Find where the given text appears and provide that cell's center as (x, y) coordinate. 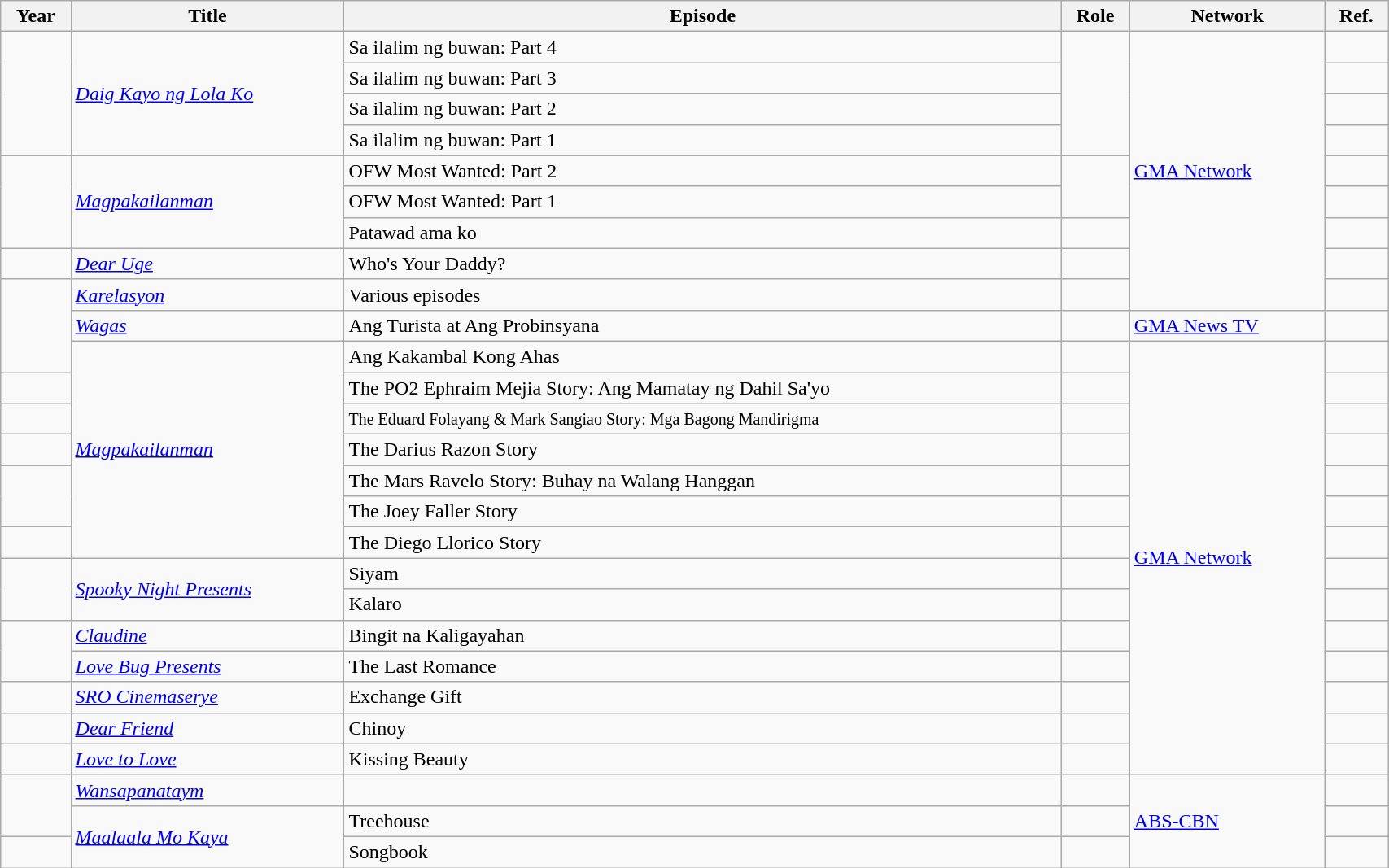
GMA News TV (1227, 325)
The Darius Razon Story (703, 450)
OFW Most Wanted: Part 1 (703, 202)
Role (1095, 16)
The Last Romance (703, 666)
Sa ilalim ng buwan: Part 3 (703, 78)
Network (1227, 16)
Bingit na Kaligayahan (703, 635)
Sa ilalim ng buwan: Part 2 (703, 109)
Various episodes (703, 294)
Love Bug Presents (207, 666)
Exchange Gift (703, 697)
The Mars Ravelo Story: Buhay na Walang Hanggan (703, 481)
Karelasyon (207, 294)
Sa ilalim ng buwan: Part 1 (703, 140)
Songbook (703, 852)
Who's Your Daddy? (703, 264)
Daig Kayo ng Lola Ko (207, 94)
OFW Most Wanted: Part 2 (703, 171)
Episode (703, 16)
Patawad ama ko (703, 233)
Year (36, 16)
Title (207, 16)
Chinoy (703, 728)
Spooky Night Presents (207, 589)
ABS-CBN (1227, 821)
Claudine (207, 635)
Love to Love (207, 759)
Dear Friend (207, 728)
Ref. (1356, 16)
The Joey Faller Story (703, 512)
Sa ilalim ng buwan: Part 4 (703, 47)
The Eduard Folayang & Mark Sangiao Story: Mga Bagong Mandirigma (703, 419)
Kalaro (703, 604)
Dear Uge (207, 264)
Ang Turista at Ang Probinsyana (703, 325)
The PO2 Ephraim Mejia Story: Ang Mamatay ng Dahil Sa'yo (703, 388)
Wagas (207, 325)
The Diego Llorico Story (703, 543)
Wansapanataym (207, 790)
Ang Kakambal Kong Ahas (703, 356)
Siyam (703, 574)
Treehouse (703, 821)
Kissing Beauty (703, 759)
Maalaala Mo Kaya (207, 836)
SRO Cinemaserye (207, 697)
